Locate the cell with the specified text and output its (x, y) center coordinate. 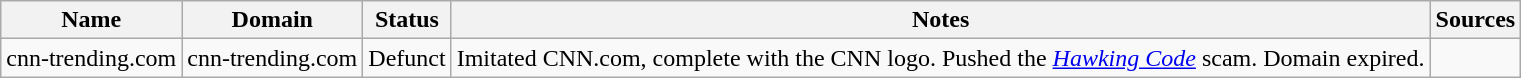
Name (92, 20)
Imitated CNN.com, complete with the CNN logo. Pushed the Hawking Code scam. Domain expired. (940, 58)
Status (407, 20)
Sources (1476, 20)
Notes (940, 20)
Domain (272, 20)
Defunct (407, 58)
